Return the (X, Y) coordinate for the center point of the cell that contains the specified text.  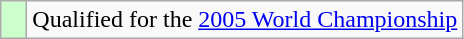
Qualified for the 2005 World Championship (245, 20)
